For the text-containing cell, return its midpoint in [x, y] coordinate format. 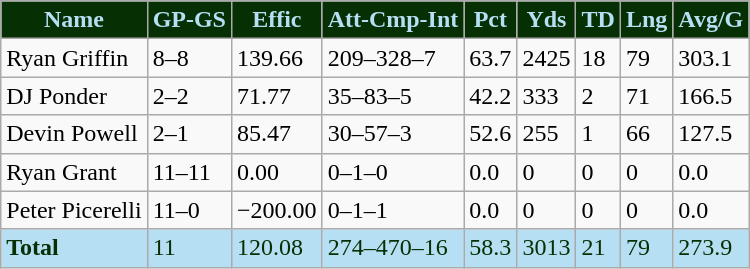
Peter Picerelli [74, 210]
11 [189, 248]
58.3 [490, 248]
11–11 [189, 172]
Ryan Griffin [74, 58]
Att-Cmp-Int [393, 20]
DJ Ponder [74, 96]
Devin Powell [74, 134]
Total [74, 248]
18 [598, 58]
21 [598, 248]
127.5 [711, 134]
273.9 [711, 248]
85.47 [276, 134]
GP-GS [189, 20]
11–0 [189, 210]
1 [598, 134]
333 [546, 96]
0.00 [276, 172]
166.5 [711, 96]
255 [546, 134]
35–83–5 [393, 96]
−200.00 [276, 210]
0–1–0 [393, 172]
71.77 [276, 96]
Pct [490, 20]
274–470–16 [393, 248]
Effic [276, 20]
52.6 [490, 134]
63.7 [490, 58]
139.66 [276, 58]
209–328–7 [393, 58]
8–8 [189, 58]
66 [646, 134]
TD [598, 20]
71 [646, 96]
3013 [546, 248]
2425 [546, 58]
42.2 [490, 96]
30–57–3 [393, 134]
Name [74, 20]
Ryan Grant [74, 172]
Lng [646, 20]
Avg/G [711, 20]
Yds [546, 20]
120.08 [276, 248]
2 [598, 96]
303.1 [711, 58]
0–1–1 [393, 210]
2–1 [189, 134]
2–2 [189, 96]
